For the text-containing cell, return its midpoint in [X, Y] coordinate format. 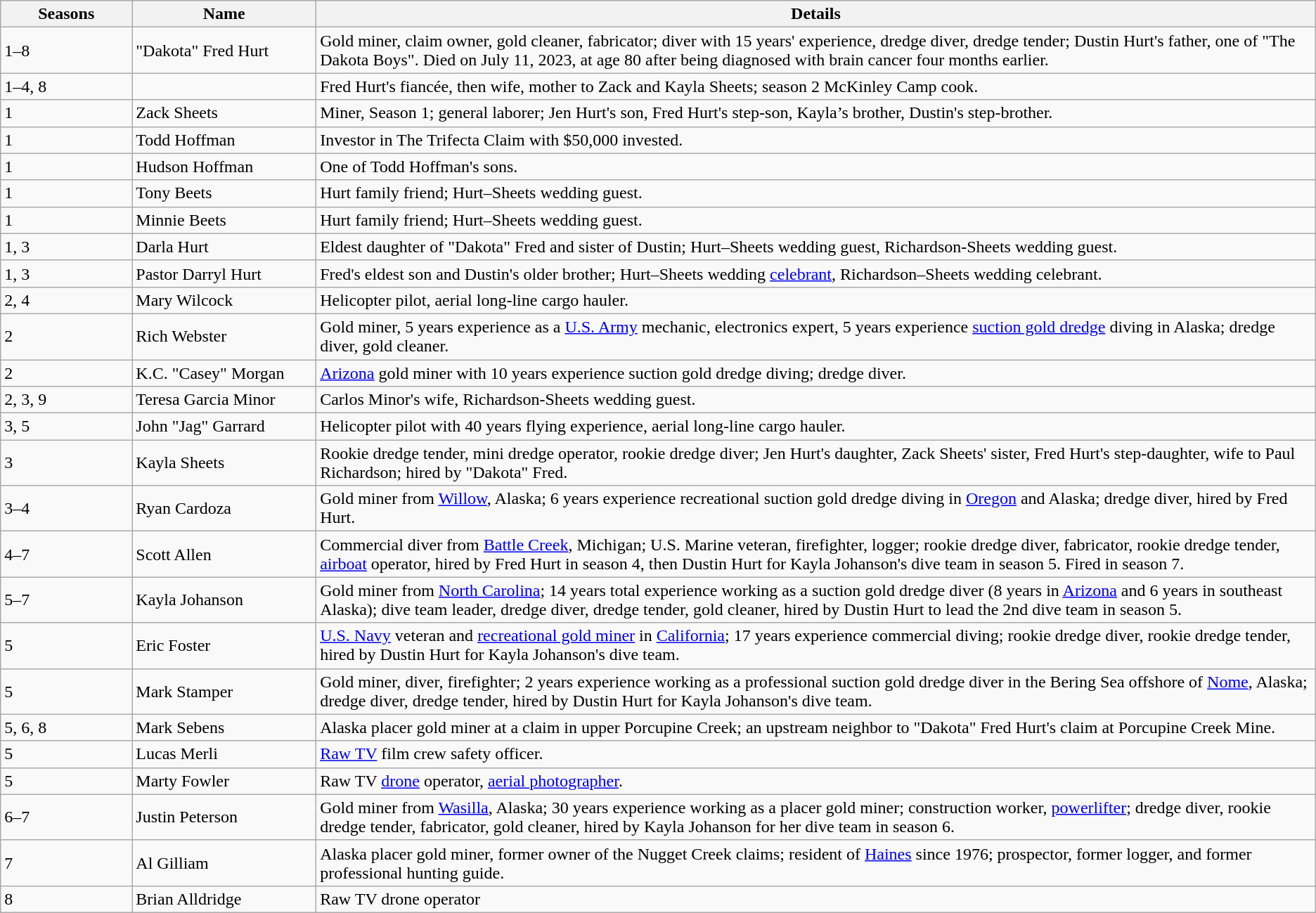
Pastor Darryl Hurt [224, 273]
5, 6, 8 [66, 727]
Al Gilliam [224, 863]
Eldest daughter of "Dakota" Fred and sister of Dustin; Hurt–Sheets wedding guest, Richardson-Sheets wedding guest. [816, 247]
Raw TV drone operator [816, 899]
3, 5 [66, 427]
Name [224, 14]
Fred Hurt's fiancée, then wife, mother to Zack and Kayla Sheets; season 2 McKinley Camp cook. [816, 86]
Todd Hoffman [224, 140]
6–7 [66, 817]
Carlos Minor's wife, Richardson-Sheets wedding guest. [816, 400]
4–7 [66, 554]
Minnie Beets [224, 220]
Tony Beets [224, 193]
Eric Foster [224, 645]
1–8 [66, 51]
7 [66, 863]
Ryan Cardoza [224, 509]
Investor in The Trifecta Claim with $50,000 invested. [816, 140]
Miner, Season 1; general laborer; Jen Hurt's son, Fred Hurt's step-son, Kayla’s brother, Dustin's step-brother. [816, 113]
5–7 [66, 600]
Kayla Sheets [224, 462]
Raw TV film crew safety officer. [816, 754]
Justin Peterson [224, 817]
Lucas Merli [224, 754]
Arizona gold miner with 10 years experience suction gold dredge diving; dredge diver. [816, 373]
3–4 [66, 509]
One of Todd Hoffman's sons. [816, 167]
Helicopter pilot, aerial long-line cargo hauler. [816, 300]
3 [66, 462]
Seasons [66, 14]
2, 3, 9 [66, 400]
John "Jag" Garrard [224, 427]
1–4, 8 [66, 86]
Helicopter pilot with 40 years flying experience, aerial long-line cargo hauler. [816, 427]
"Dakota" Fred Hurt [224, 51]
Fred's eldest son and Dustin's older brother; Hurt–Sheets wedding celebrant, Richardson–Sheets wedding celebrant. [816, 273]
Marty Fowler [224, 781]
Hudson Hoffman [224, 167]
Mark Sebens [224, 727]
Teresa Garcia Minor [224, 400]
2, 4 [66, 300]
K.C. "Casey" Morgan [224, 373]
Brian Alldridge [224, 899]
Details [816, 14]
Mary Wilcock [224, 300]
Zack Sheets [224, 113]
Rich Webster [224, 336]
Scott Allen [224, 554]
8 [66, 899]
Darla Hurt [224, 247]
Raw TV drone operator, aerial photographer. [816, 781]
Mark Stamper [224, 692]
Alaska placer gold miner at a claim in upper Porcupine Creek; an upstream neighbor to "Dakota" Fred Hurt's claim at Porcupine Creek Mine. [816, 727]
Kayla Johanson [224, 600]
Gold miner from Willow, Alaska; 6 years experience recreational suction gold dredge diving in Oregon and Alaska; dredge diver, hired by Fred Hurt. [816, 509]
